Locate the cell with the specified text and output its [x, y] center coordinate. 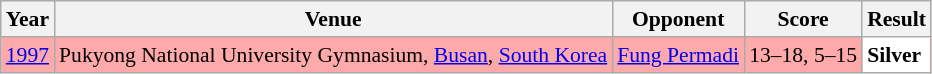
Fung Permadi [678, 55]
Result [896, 19]
Pukyong National University Gymnasium, Busan, South Korea [333, 55]
Year [28, 19]
Venue [333, 19]
13–18, 5–15 [803, 55]
1997 [28, 55]
Score [803, 19]
Silver [896, 55]
Opponent [678, 19]
